Search for the cell housing the specified text and yield its [X, Y] center coordinate. 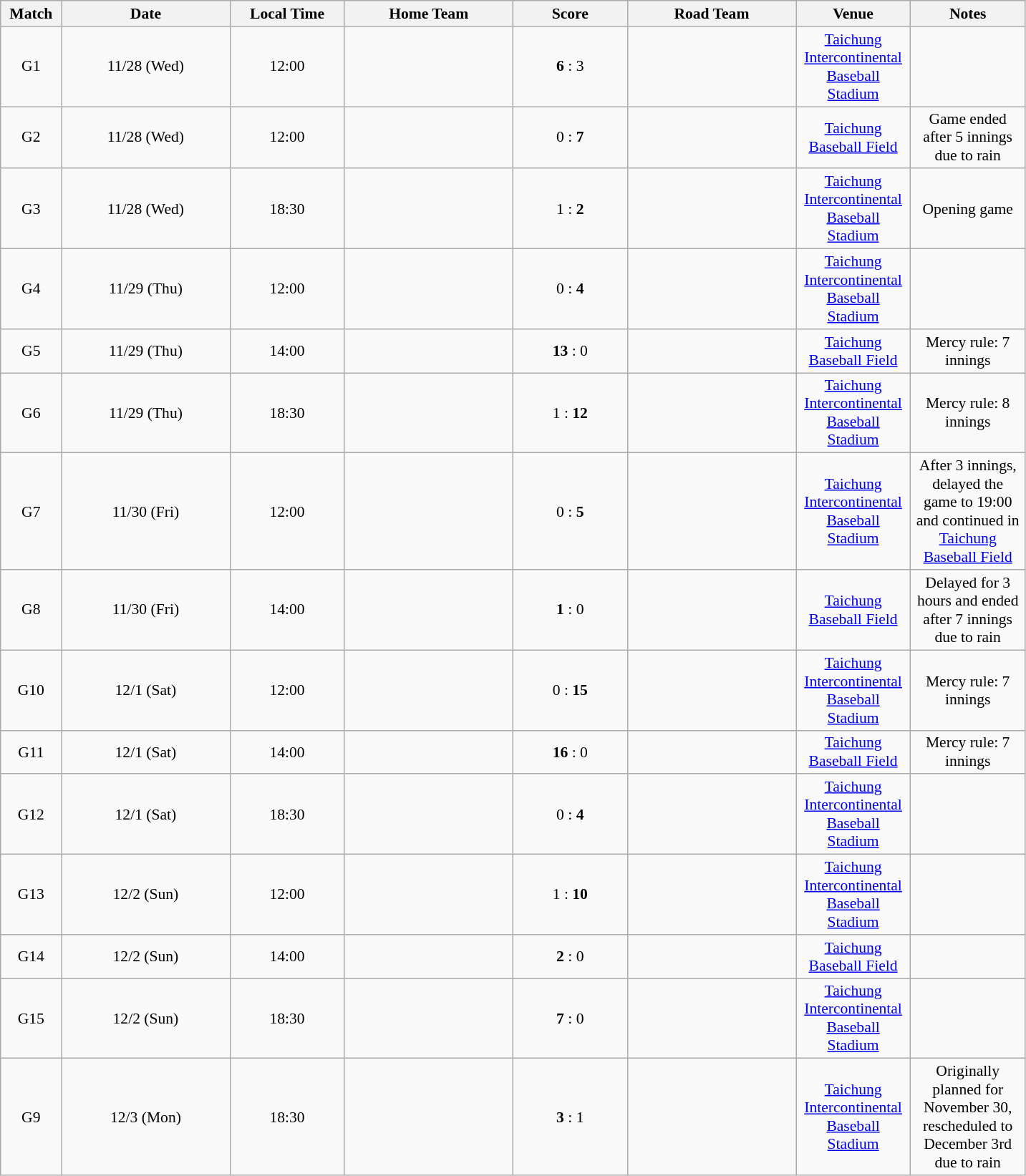
G13 [32, 895]
Local Time [287, 14]
G15 [32, 1019]
G11 [32, 752]
Road Team [712, 14]
G6 [32, 413]
Mercy rule: 8 innings [968, 413]
1 : 0 [570, 610]
G12 [32, 815]
Originally planned for November 30, rescheduled to December 3rd due to rain [968, 1117]
Match [32, 14]
G3 [32, 209]
Home Team [428, 14]
G8 [32, 610]
Notes [968, 14]
Date [146, 14]
16 : 0 [570, 752]
G7 [32, 511]
After 3 innings, delayed the game to 19:00 and continued in Taichung Baseball Field [968, 511]
G10 [32, 690]
G14 [32, 956]
Score [570, 14]
0 : 7 [570, 137]
G2 [32, 137]
3 : 1 [570, 1117]
G5 [32, 351]
1 : 10 [570, 895]
7 : 0 [570, 1019]
6 : 3 [570, 67]
Game ended after 5 innings due to rain [968, 137]
1 : 12 [570, 413]
1 : 2 [570, 209]
Venue [853, 14]
0 : 15 [570, 690]
G9 [32, 1117]
0 : 5 [570, 511]
12/3 (Mon) [146, 1117]
Delayed for 3 hours and ended after 7 innings due to rain [968, 610]
G1 [32, 67]
G4 [32, 289]
13 : 0 [570, 351]
Opening game [968, 209]
2 : 0 [570, 956]
